Pinpoint the cell where the given text exists, returning its [X, Y] midpoint coordinate. 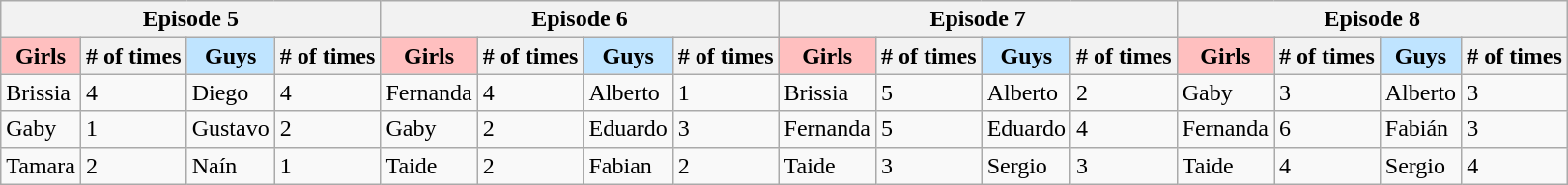
Fabián [1420, 129]
6 [1327, 129]
Diego [230, 92]
Episode 7 [978, 19]
Fabian [628, 166]
Episode 6 [580, 19]
Gustavo [230, 129]
Naín [230, 166]
Tamara [41, 166]
Episode 8 [1372, 19]
Episode 5 [191, 19]
